Return the [X, Y] coordinate for the center point of the cell that contains the specified text.  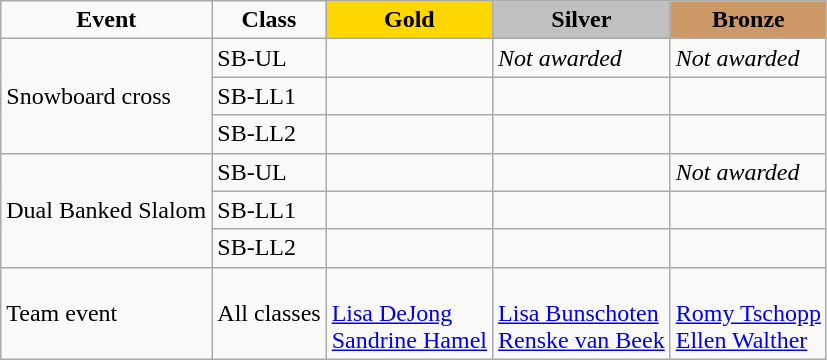
Class [269, 20]
Lisa BunschotenRenske van Beek [582, 313]
Dual Banked Slalom [106, 210]
Event [106, 20]
Silver [582, 20]
Team event [106, 313]
Gold [409, 20]
Lisa DeJongSandrine Hamel [409, 313]
Snowboard cross [106, 96]
Bronze [748, 20]
Romy TschoppEllen Walther [748, 313]
All classes [269, 313]
